From the cell containing the given text, extract its center point as (X, Y) coordinate. 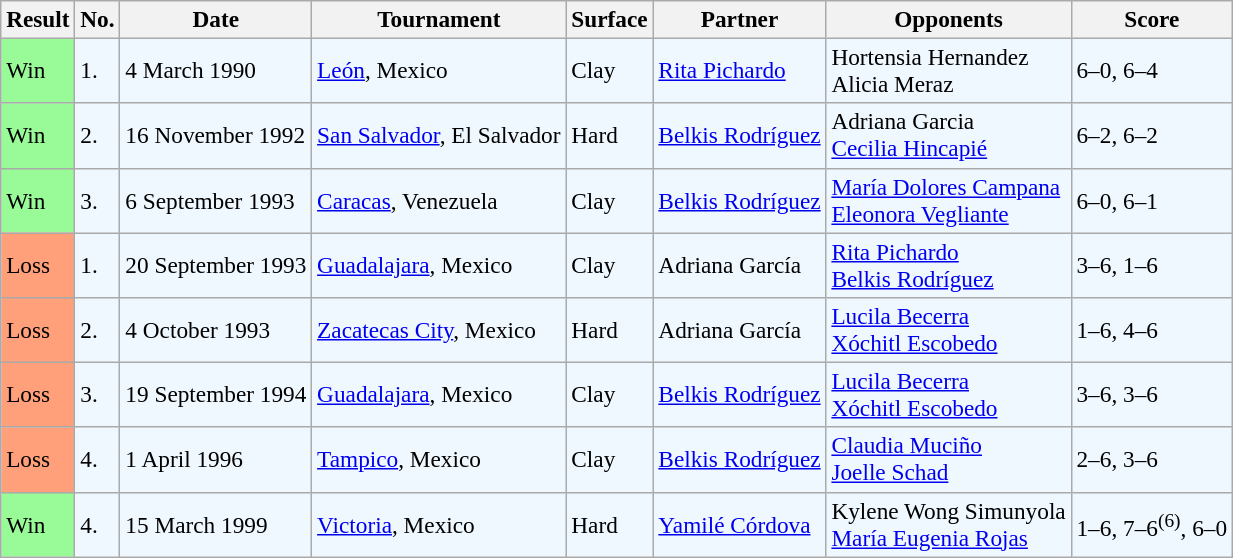
Tampico, Mexico (439, 460)
Rita Pichardo (740, 70)
2–6, 3–6 (1152, 460)
Hortensia Hernandez Alicia Meraz (948, 70)
4 October 1993 (216, 330)
3–6, 1–6 (1152, 264)
Score (1152, 19)
6–0, 6–1 (1152, 200)
Kylene Wong Simunyola María Eugenia Rojas (948, 524)
19 September 1994 (216, 394)
1–6, 4–6 (1152, 330)
16 November 1992 (216, 136)
4 March 1990 (216, 70)
Zacatecas City, Mexico (439, 330)
Date (216, 19)
Claudia Muciño Joelle Schad (948, 460)
1–6, 7–6(6), 6–0 (1152, 524)
1 April 1996 (216, 460)
Caracas, Venezuela (439, 200)
San Salvador, El Salvador (439, 136)
León, Mexico (439, 70)
Result (38, 19)
6–2, 6–2 (1152, 136)
María Dolores Campana Eleonora Vegliante (948, 200)
Surface (610, 19)
Victoria, Mexico (439, 524)
15 March 1999 (216, 524)
Opponents (948, 19)
Rita Pichardo Belkis Rodríguez (948, 264)
Yamilé Córdova (740, 524)
No. (98, 19)
Partner (740, 19)
20 September 1993 (216, 264)
3–6, 3–6 (1152, 394)
6 September 1993 (216, 200)
6–0, 6–4 (1152, 70)
Tournament (439, 19)
Adriana Garcia Cecilia Hincapié (948, 136)
